From the cell containing the given text, extract its center point as (x, y) coordinate. 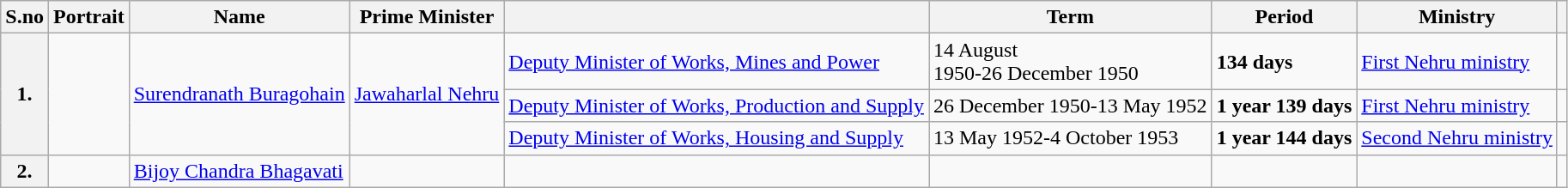
14 August1950-26 December 1950 (1071, 62)
Deputy Minister of Works, Mines and Power (716, 62)
Ministry (1457, 17)
Name (239, 17)
134 days (1285, 62)
Term (1071, 17)
Jawaharlal Nehru (427, 94)
S.no (25, 17)
2. (25, 171)
1. (25, 94)
Portrait (89, 17)
Prime Minister (427, 17)
1 year 144 days (1285, 138)
13 May 1952-4 October 1953 (1071, 138)
Surendranath Buragohain (239, 94)
Second Nehru ministry (1457, 138)
1 year 139 days (1285, 106)
Deputy Minister of Works, Production and Supply (716, 106)
Deputy Minister of Works, Housing and Supply (716, 138)
Period (1285, 17)
26 December 1950-13 May 1952 (1071, 106)
Bijoy Chandra Bhagavati (239, 171)
